Capture the cell that displays the provided text and extract its (X, Y) central coordinate. 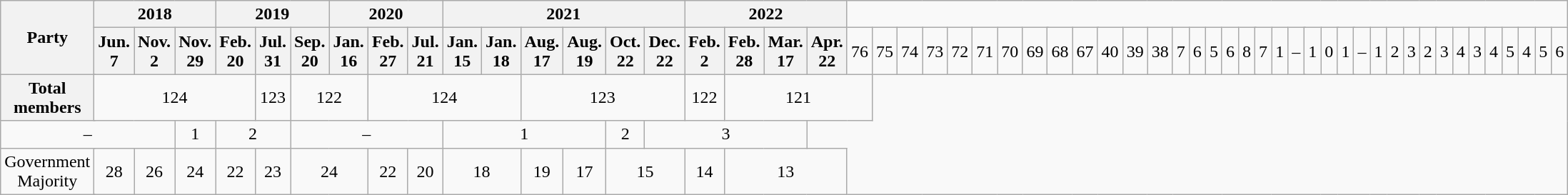
Dec. 22 (665, 51)
Government Majority (47, 171)
Aug. 19 (585, 51)
39 (1135, 51)
15 (645, 171)
2020 (386, 14)
26 (154, 171)
2022 (766, 14)
0 (1330, 51)
Party (47, 37)
76 (860, 51)
Nov. 29 (196, 51)
Jul. 31 (273, 51)
8 (1247, 51)
Apr. 22 (827, 51)
Aug. 17 (542, 51)
70 (1010, 51)
Mar. 17 (785, 51)
Sep. 20 (309, 51)
121 (798, 97)
Nov. 2 (154, 51)
20 (426, 171)
68 (1060, 51)
Jul. 21 (426, 51)
Total members (47, 97)
2019 (273, 14)
2021 (563, 14)
Oct. 22 (625, 51)
40 (1110, 51)
38 (1160, 51)
69 (1035, 51)
14 (705, 171)
Feb. 28 (744, 51)
73 (935, 51)
23 (273, 171)
Jan. 18 (501, 51)
Jun. 7 (114, 51)
2018 (155, 14)
74 (910, 51)
75 (884, 51)
72 (960, 51)
Feb. 20 (236, 51)
71 (985, 51)
Jan. 16 (348, 51)
17 (585, 171)
67 (1085, 51)
18 (481, 171)
Jan. 15 (462, 51)
28 (114, 171)
Feb. 27 (388, 51)
19 (542, 171)
Feb. 2 (705, 51)
13 (785, 171)
